For the text-containing cell, return its midpoint in (x, y) coordinate format. 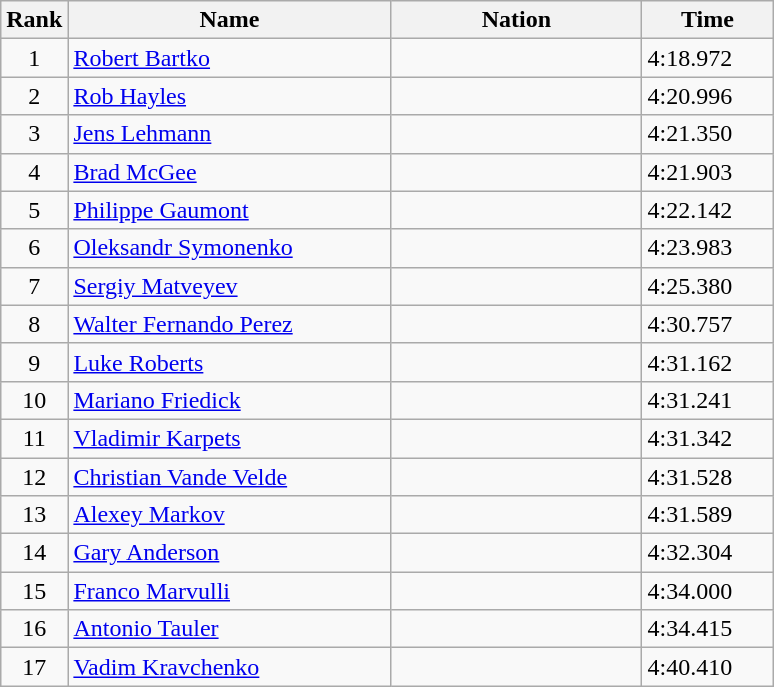
1 (34, 58)
Time (708, 20)
10 (34, 400)
Vadim Kravchenko (230, 667)
3 (34, 134)
6 (34, 248)
Franco Marvulli (230, 591)
4:31.241 (708, 400)
4:18.972 (708, 58)
5 (34, 210)
9 (34, 362)
Nation (516, 20)
Name (230, 20)
4:23.983 (708, 248)
4:21.350 (708, 134)
4:40.410 (708, 667)
8 (34, 324)
4:25.380 (708, 286)
14 (34, 553)
Rank (34, 20)
16 (34, 629)
Alexey Markov (230, 515)
4:34.415 (708, 629)
4:34.000 (708, 591)
17 (34, 667)
4:20.996 (708, 96)
Antonio Tauler (230, 629)
4:31.162 (708, 362)
Luke Roberts (230, 362)
Jens Lehmann (230, 134)
Brad McGee (230, 172)
4:31.528 (708, 477)
Oleksandr Symonenko (230, 248)
Philippe Gaumont (230, 210)
11 (34, 438)
4:32.304 (708, 553)
15 (34, 591)
Rob Hayles (230, 96)
13 (34, 515)
12 (34, 477)
Walter Fernando Perez (230, 324)
4:30.757 (708, 324)
4:31.589 (708, 515)
Robert Bartko (230, 58)
Vladimir Karpets (230, 438)
Christian Vande Velde (230, 477)
2 (34, 96)
4:22.142 (708, 210)
Gary Anderson (230, 553)
Sergiy Matveyev (230, 286)
Mariano Friedick (230, 400)
4:31.342 (708, 438)
4 (34, 172)
4:21.903 (708, 172)
7 (34, 286)
